Locate the cell with the specified text and output its [x, y] center coordinate. 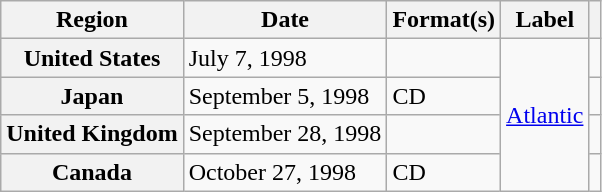
September 5, 1998 [285, 96]
Date [285, 20]
October 27, 1998 [285, 172]
Atlantic [545, 115]
July 7, 1998 [285, 58]
Label [545, 20]
Format(s) [444, 20]
September 28, 1998 [285, 134]
Japan [92, 96]
United States [92, 58]
Canada [92, 172]
Region [92, 20]
United Kingdom [92, 134]
